For the text-containing cell, return its midpoint in [x, y] coordinate format. 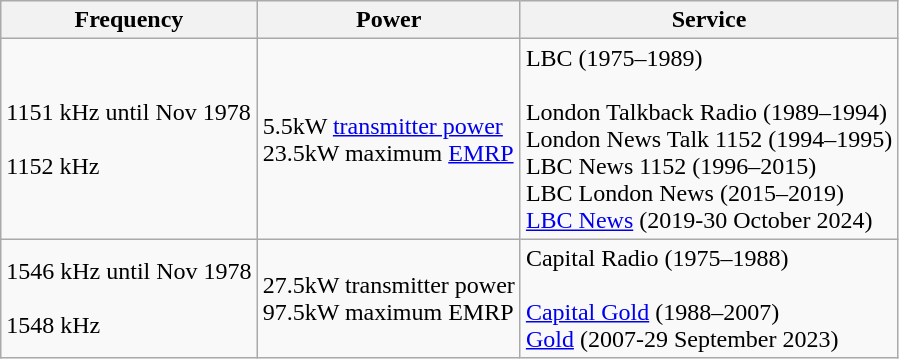
1546 kHz until Nov 19781548 kHz [129, 298]
Power [388, 20]
1151 kHz until Nov 19781152 kHz [129, 139]
Frequency [129, 20]
Service [708, 20]
5.5kW transmitter power23.5kW maximum EMRP [388, 139]
Capital Radio (1975–1988)Capital Gold (1988–2007) Gold (2007-29 September 2023) [708, 298]
27.5kW transmitter power97.5kW maximum EMRP [388, 298]
